Locate the cell with the specified text and output its [x, y] center coordinate. 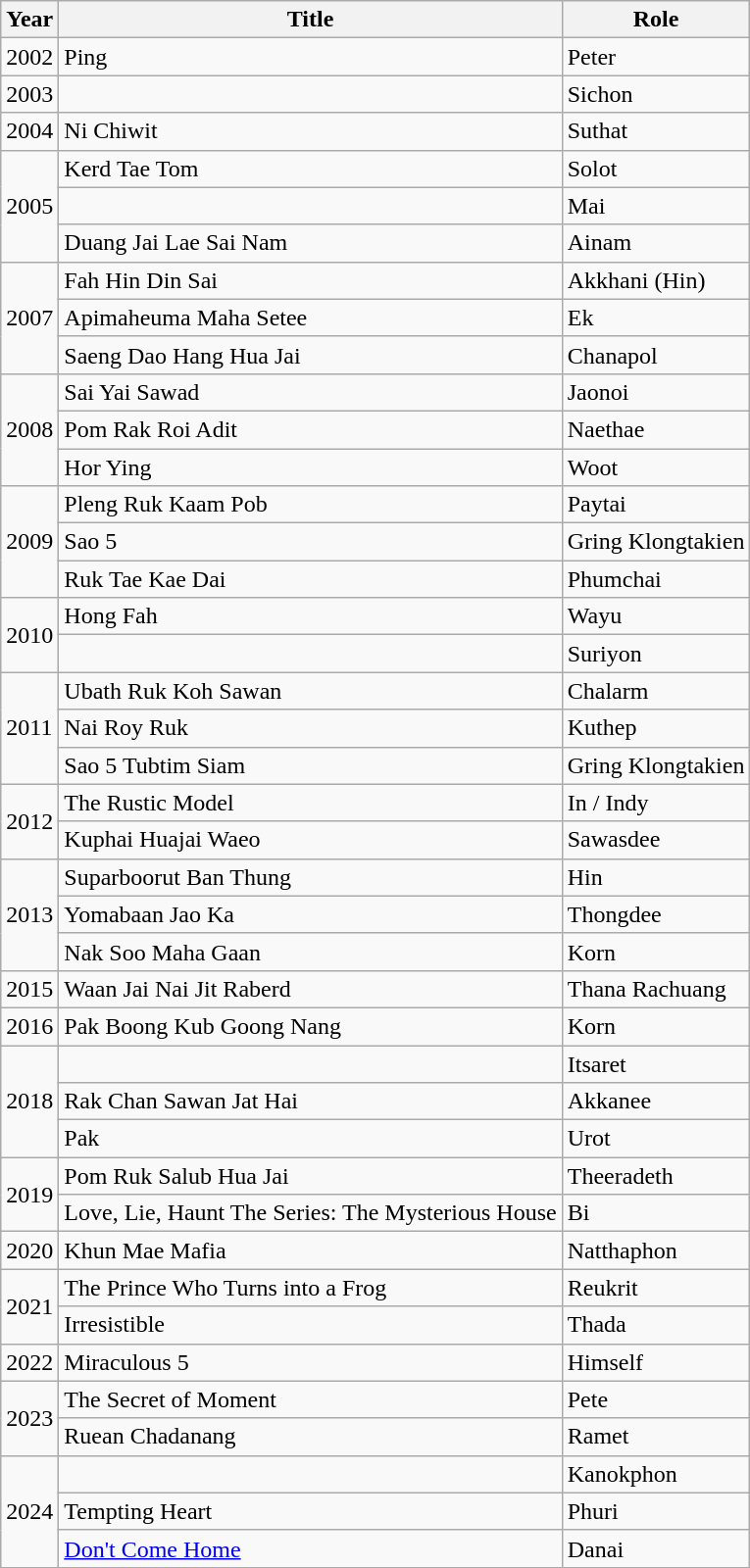
Miraculous 5 [310, 1362]
Sao 5 [310, 542]
Suriyon [656, 654]
Phumchai [656, 579]
2024 [29, 1511]
Natthaphon [656, 1250]
Yomabaan Jao Ka [310, 914]
Phuri [656, 1511]
2011 [29, 728]
Thana Rachuang [656, 989]
Reukrit [656, 1288]
Irresistible [310, 1325]
Suthat [656, 131]
Duang Jai Lae Sai Nam [310, 243]
Rak Chan Sawan Jat Hai [310, 1102]
Pete [656, 1399]
Pak [310, 1139]
Naethae [656, 429]
Theeradeth [656, 1176]
Pak Boong Kub Goong Nang [310, 1026]
2022 [29, 1362]
Thada [656, 1325]
2007 [29, 318]
Solot [656, 169]
2019 [29, 1195]
Pleng Ruk Kaam Pob [310, 505]
In / Indy [656, 803]
Danai [656, 1548]
2020 [29, 1250]
Hin [656, 877]
The Secret of Moment [310, 1399]
Don't Come Home [310, 1548]
Pom Rak Roi Adit [310, 429]
Paytai [656, 505]
Hor Ying [310, 467]
Himself [656, 1362]
2018 [29, 1101]
Urot [656, 1139]
Ruk Tae Kae Dai [310, 579]
Love, Lie, Haunt The Series: The Mysterious House [310, 1213]
2016 [29, 1026]
Woot [656, 467]
Bi [656, 1213]
Kerd Tae Tom [310, 169]
Ubath Ruk Koh Sawan [310, 691]
Wayu [656, 616]
2005 [29, 206]
Kuthep [656, 728]
Sao 5 Tubtim Siam [310, 765]
Apimaheuma Maha Setee [310, 318]
Akkanee [656, 1102]
Role [656, 20]
Mai [656, 206]
The Prince Who Turns into a Frog [310, 1288]
Nai Roy Ruk [310, 728]
Chalarm [656, 691]
Ek [656, 318]
2012 [29, 821]
Nak Soo Maha Gaan [310, 952]
Fah Hin Din Sai [310, 280]
Ruean Chadanang [310, 1437]
Ping [310, 57]
Thongdee [656, 914]
Saeng Dao Hang Hua Jai [310, 355]
Waan Jai Nai Jit Raberd [310, 989]
2009 [29, 542]
Kuphai Huajai Waeo [310, 840]
Peter [656, 57]
2008 [29, 429]
Ainam [656, 243]
Year [29, 20]
2010 [29, 635]
Khun Mae Mafia [310, 1250]
Pom Ruk Salub Hua Jai [310, 1176]
2004 [29, 131]
Sichon [656, 94]
Title [310, 20]
Suparboorut Ban Thung [310, 877]
Sai Yai Sawad [310, 392]
Sawasdee [656, 840]
Hong Fah [310, 616]
Chanapol [656, 355]
Tempting Heart [310, 1511]
2013 [29, 914]
Kanokphon [656, 1474]
Itsaret [656, 1063]
2021 [29, 1306]
2003 [29, 94]
2015 [29, 989]
The Rustic Model [310, 803]
2023 [29, 1418]
2002 [29, 57]
Ramet [656, 1437]
Jaonoi [656, 392]
Ni Chiwit [310, 131]
Akkhani (Hin) [656, 280]
